Provide the [x, y] coordinate of the cell's center where the given text is located.  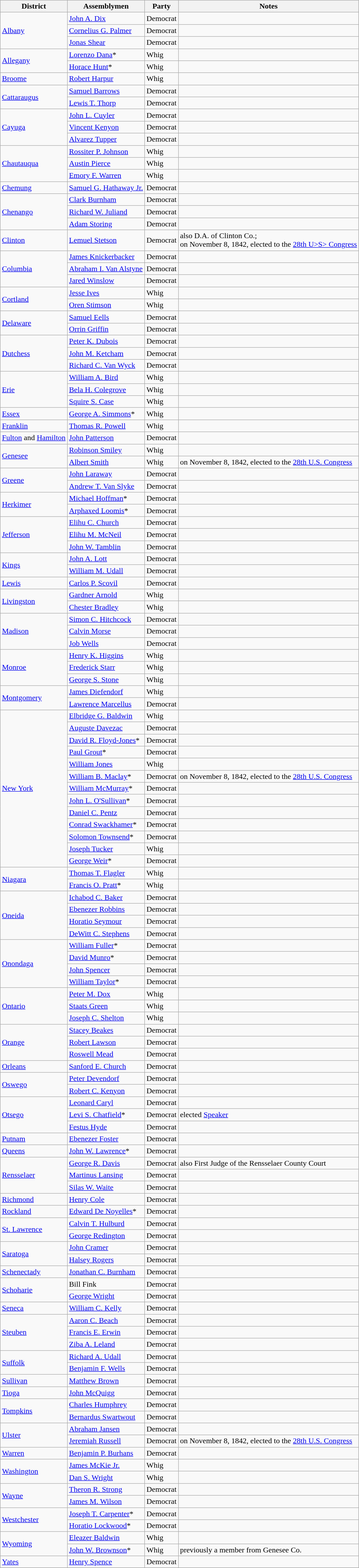
Horace Hunt* [106, 67]
Genesee [34, 456]
George A. Simmons* [106, 414]
Sullivan [34, 1381]
Joseph Tucker [106, 849]
Onondaga [34, 964]
Frederick Starr [106, 667]
Conrad Swackhamer* [106, 825]
Jeremiah Russell [106, 1441]
Elihu M. McNeil [106, 534]
Allegany [34, 61]
Benjamin P. Burhans [106, 1453]
John Laraway [106, 474]
Steuben [34, 1332]
Dutchess [34, 353]
Albany [34, 30]
Adam Storing [106, 224]
Martinus Lansing [106, 1175]
Franklin [34, 426]
Francis E. Erwin [106, 1332]
Livingston [34, 601]
John W. Brownson* [106, 1550]
William B. Maclay* [106, 776]
Henry K. Higgins [106, 655]
Solomon Townsend* [106, 837]
William Taylor* [106, 982]
Lewis T. Thorp [106, 103]
Ulster [34, 1435]
George S. Stone [106, 680]
Calvin Morse [106, 631]
Samuel G. Hathaway Jr. [106, 188]
Joseph C. Shelton [106, 1018]
Schoharie [34, 1290]
Clinton [34, 240]
Queens [34, 1151]
Rossiter P. Johnson [106, 151]
Gardner Arnold [106, 595]
DeWitt C. Stephens [106, 933]
Cortland [34, 299]
Orleans [34, 1066]
St. Lawrence [34, 1230]
Montgomery [34, 698]
Richard A. Udall [106, 1357]
Henry Spence [106, 1562]
John L. O'Sullivan* [106, 801]
Horatio Lockwood* [106, 1526]
Orrin Griffin [106, 329]
Job Wells [106, 643]
Chester Bradley [106, 607]
Richard C. Van Wyck [106, 365]
previously a member from Genesee Co. [268, 1550]
Charles Humphrey [106, 1405]
Horatio Seymour [106, 921]
District [34, 6]
Peter K. Dubois [106, 341]
elected Speaker [268, 1115]
Kings [34, 565]
Carlos P. Scovil [106, 583]
Bill Fink [106, 1284]
Lorenzo Dana* [106, 55]
Staats Green [106, 1006]
Festus Hyde [106, 1127]
James M. Wilson [106, 1501]
Dan S. Wright [106, 1477]
Halsey Rogers [106, 1260]
John A. Dix [106, 18]
Stacey Beakes [106, 1030]
Wyoming [34, 1544]
William C. Kelly [106, 1308]
Madison [34, 631]
William Jones [106, 764]
Samuel Barrows [106, 91]
Arphaxed Loomis* [106, 510]
Robert Harpur [106, 79]
Oren Stimson [106, 305]
Henry Cole [106, 1199]
Emory F. Warren [106, 176]
Seneca [34, 1308]
Tioga [34, 1393]
Calvin T. Hulburd [106, 1223]
Warren [34, 1453]
Michael Hoffman* [106, 498]
Edward De Noyelles* [106, 1211]
Robinson Smiley [106, 450]
Monroe [34, 667]
Niagara [34, 879]
Fulton and Hamilton [34, 438]
Vincent Kenyon [106, 127]
Rensselaer [34, 1175]
William A. Bird [106, 378]
Lawrence Marcellus [106, 704]
Peter Devendorf [106, 1078]
John W. Lawrence* [106, 1151]
Sanford E. Church [106, 1066]
John McQuigg [106, 1393]
Suffolk [34, 1363]
James McKie Jr. [106, 1465]
Rockland [34, 1211]
Lemuel Stetson [106, 240]
Theron R. Strong [106, 1489]
Peter M. Dox [106, 994]
Ebenezer Foster [106, 1139]
Cornelius G. Palmer [106, 30]
Ichabod C. Baker [106, 897]
Chautauqua [34, 164]
Elihu C. Church [106, 522]
Silas W. Waite [106, 1187]
Roswell Mead [106, 1054]
Alvarez Tupper [106, 139]
Albert Smith [106, 462]
Westchester [34, 1520]
Eleazer Baldwin [106, 1538]
Jefferson [34, 534]
Richard W. Juliand [106, 212]
Joseph T. Carpenter* [106, 1514]
Francis O. Pratt* [106, 885]
Lewis [34, 583]
William Fuller* [106, 946]
George R. Davis [106, 1163]
Levi S. Chatfield* [106, 1115]
Ziba A. Leland [106, 1344]
John L. Cuyler [106, 115]
Herkimer [34, 504]
Delaware [34, 323]
Chenango [34, 212]
George Redington [106, 1236]
Thomas R. Powell [106, 426]
Bela H. Colegrove [106, 390]
Austin Pierce [106, 164]
Ebenezer Robbins [106, 909]
John A. Lott [106, 559]
Robert C. Kenyon [106, 1090]
Elbridge G. Baldwin [106, 716]
David R. Floyd-Jones* [106, 740]
John Spencer [106, 970]
Jared Winslow [106, 281]
John Cramer [106, 1248]
Columbia [34, 269]
James Knickerbacker [106, 257]
Matthew Brown [106, 1381]
Greene [34, 480]
Jesse Ives [106, 293]
Benjamin F. Wells [106, 1369]
Saratoga [34, 1254]
Leonard Caryl [106, 1102]
John M. Ketcham [106, 353]
Bernardus Swartwout [106, 1417]
Jonas Shear [106, 43]
George Wright [106, 1296]
Auguste Davezac [106, 728]
Abraham Jansen [106, 1429]
Oneida [34, 915]
Chemung [34, 188]
James Diefendorf [106, 692]
John W. Tamblin [106, 546]
Wayne [34, 1495]
also D.A. of Clinton Co.; on November 8, 1842, elected to the 28th U>S> Congress [268, 240]
Daniel C. Pentz [106, 813]
Yates [34, 1562]
Broome [34, 79]
Oswego [34, 1084]
David Munro* [106, 958]
George Weir* [106, 861]
Washington [34, 1471]
Ontario [34, 1006]
Cattaraugus [34, 97]
Tompkins [34, 1411]
Schenectady [34, 1272]
Orange [34, 1042]
Squire S. Case [106, 402]
Clark Burnham [106, 200]
Abraham I. Van Alstyne [106, 269]
Putnam [34, 1139]
Essex [34, 414]
Party [162, 6]
Samuel Eells [106, 317]
also First Judge of the Rensselaer County Court [268, 1163]
Assemblymen [106, 6]
New York [34, 788]
William McMurray* [106, 788]
Thomas T. Flagler [106, 873]
Richmond [34, 1199]
Cayuga [34, 127]
Andrew T. Van Slyke [106, 486]
William M. Udall [106, 571]
Simon C. Hitchcock [106, 619]
Aaron C. Beach [106, 1320]
Notes [268, 6]
Paul Grout* [106, 752]
Robert Lawson [106, 1042]
Jonathan C. Burnham [106, 1272]
Otsego [34, 1115]
Erie [34, 390]
John Patterson [106, 438]
